Search for the cell housing the specified text and yield its (x, y) center coordinate. 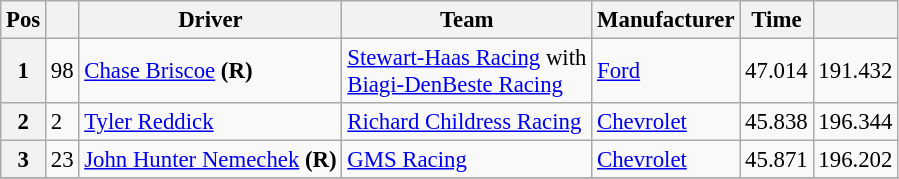
Time (776, 20)
1 (24, 72)
Chase Briscoe (R) (210, 72)
Stewart-Haas Racing with Biagi-DenBeste Racing (467, 72)
196.344 (856, 122)
Richard Childress Racing (467, 122)
47.014 (776, 72)
196.202 (856, 160)
Manufacturer (666, 20)
Team (467, 20)
GMS Racing (467, 160)
98 (62, 72)
45.838 (776, 122)
45.871 (776, 160)
3 (24, 160)
Tyler Reddick (210, 122)
Driver (210, 20)
23 (62, 160)
Pos (24, 20)
Ford (666, 72)
John Hunter Nemechek (R) (210, 160)
191.432 (856, 72)
